Return (x, y) of the center of cell containing provided text 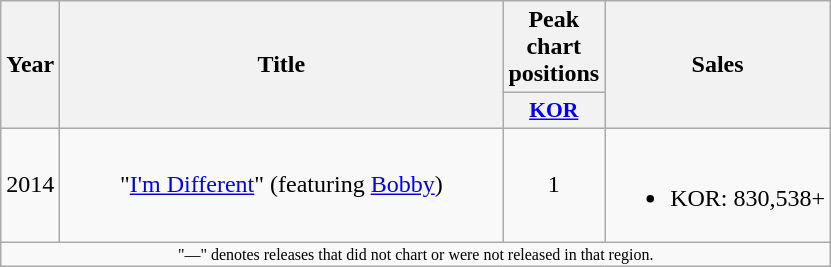
Title (282, 65)
2014 (30, 184)
KOR: 830,538+ (718, 184)
Year (30, 65)
"—" denotes releases that did not chart or were not released in that region. (416, 254)
KOR (554, 111)
"I'm Different" (featuring Bobby) (282, 184)
1 (554, 184)
Sales (718, 65)
Peak chart positions (554, 47)
